Return the (X, Y) coordinate for the center point of the cell that contains the specified text.  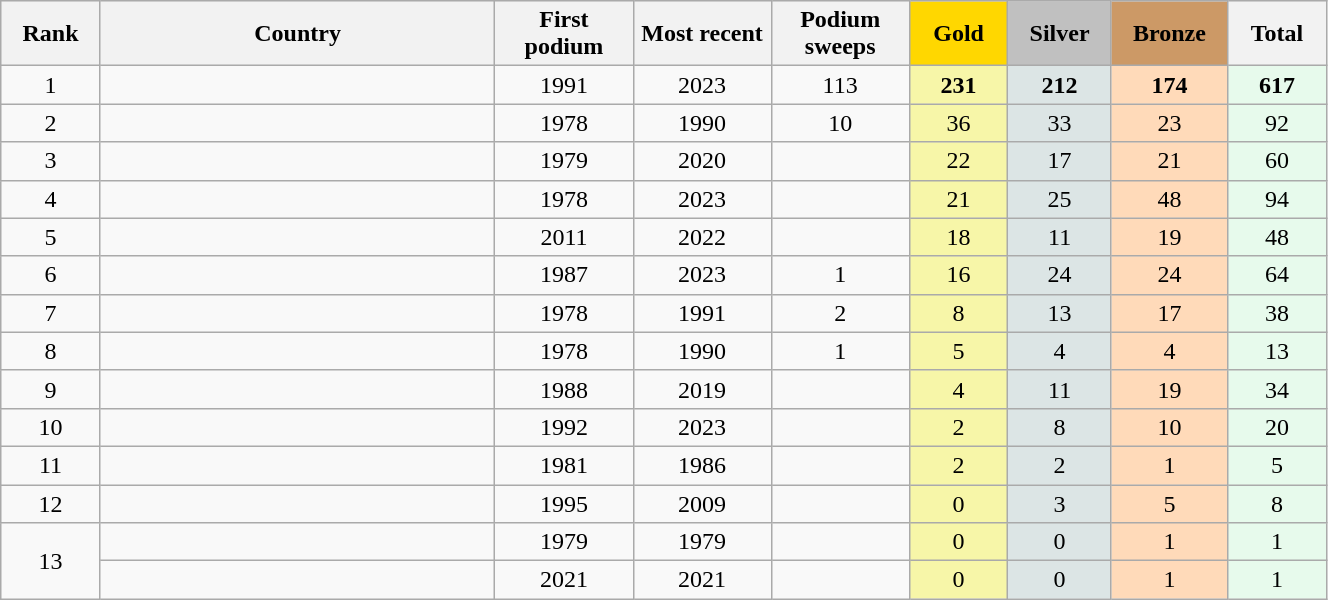
Total (1278, 34)
Country (298, 34)
94 (1278, 199)
1995 (564, 503)
16 (958, 275)
212 (1060, 85)
2011 (564, 237)
23 (1169, 123)
2019 (702, 389)
1992 (564, 427)
7 (50, 313)
First podium (564, 34)
Podium sweeps (840, 34)
174 (1169, 85)
92 (1278, 123)
20 (1278, 427)
34 (1278, 389)
2020 (702, 161)
1987 (564, 275)
64 (1278, 275)
617 (1278, 85)
22 (958, 161)
1986 (702, 465)
38 (1278, 313)
Silver (1060, 34)
9 (50, 389)
25 (1060, 199)
Most recent (702, 34)
Gold (958, 34)
18 (958, 237)
2009 (702, 503)
Rank (50, 34)
60 (1278, 161)
33 (1060, 123)
1988 (564, 389)
113 (840, 85)
12 (50, 503)
36 (958, 123)
Bronze (1169, 34)
231 (958, 85)
6 (50, 275)
2022 (702, 237)
1981 (564, 465)
